Locate the cell with the specified text and output its (x, y) center coordinate. 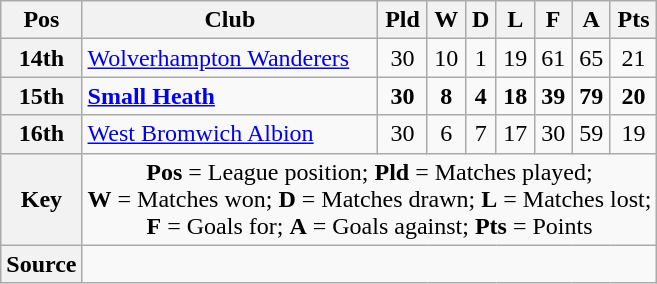
Key (42, 199)
15th (42, 96)
21 (634, 58)
6 (446, 134)
Small Heath (230, 96)
Source (42, 264)
14th (42, 58)
39 (553, 96)
Pos (42, 20)
Pos = League position; Pld = Matches played;W = Matches won; D = Matches drawn; L = Matches lost;F = Goals for; A = Goals against; Pts = Points (370, 199)
7 (480, 134)
L (515, 20)
W (446, 20)
Club (230, 20)
D (480, 20)
F (553, 20)
61 (553, 58)
16th (42, 134)
Wolverhampton Wanderers (230, 58)
Pld (403, 20)
20 (634, 96)
4 (480, 96)
79 (591, 96)
65 (591, 58)
18 (515, 96)
59 (591, 134)
17 (515, 134)
8 (446, 96)
West Bromwich Albion (230, 134)
1 (480, 58)
10 (446, 58)
A (591, 20)
Pts (634, 20)
